Return (x, y) of the center of cell containing provided text 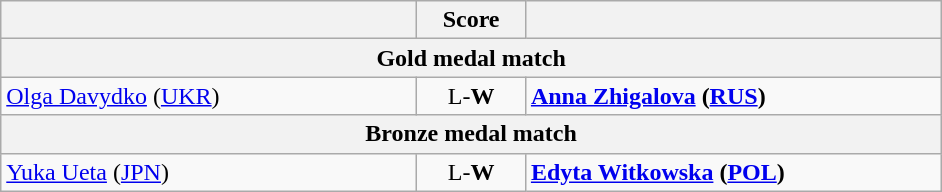
Olga Davydko (UKR) (209, 96)
Edyta Witkowska (POL) (733, 172)
Yuka Ueta (JPN) (209, 172)
Anna Zhigalova (RUS) (733, 96)
Score (472, 20)
Gold medal match (472, 58)
Bronze medal match (472, 134)
